Find where the given text appears and provide that cell's center as (x, y) coordinate. 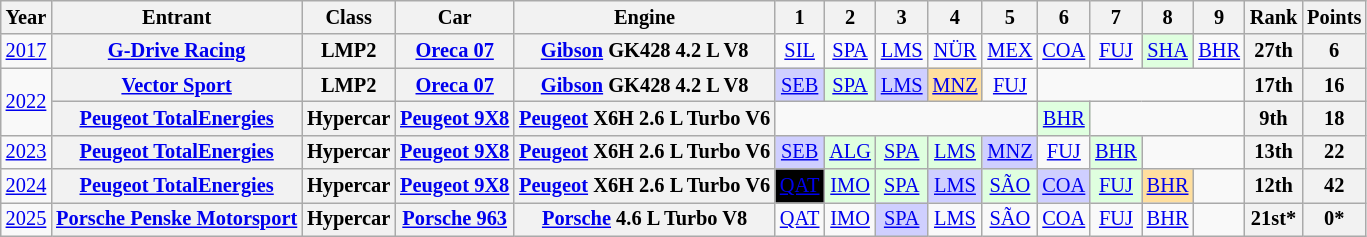
2022 (26, 102)
18 (1334, 118)
13th (1274, 152)
2017 (26, 51)
2023 (26, 152)
2 (850, 17)
3 (902, 17)
Porsche 963 (454, 219)
9 (1219, 17)
ALG (850, 152)
Points (1334, 17)
Entrant (176, 17)
22 (1334, 152)
Vector Sport (176, 85)
Porsche Penske Motorsport (176, 219)
17th (1274, 85)
SHA (1168, 51)
27th (1274, 51)
2024 (26, 186)
8 (1168, 17)
NÜR (954, 51)
16 (1334, 85)
5 (1010, 17)
G-Drive Racing (176, 51)
42 (1334, 186)
4 (954, 17)
1 (800, 17)
9th (1274, 118)
MEX (1010, 51)
Year (26, 17)
Rank (1274, 17)
Car (454, 17)
12th (1274, 186)
0* (1334, 219)
Engine (644, 17)
2025 (26, 219)
7 (1116, 17)
21st* (1274, 219)
Porsche 4.6 L Turbo V8 (644, 219)
SIL (800, 51)
Class (348, 17)
